Identify which cell holds the provided text, then report its (x, y) central coordinate. 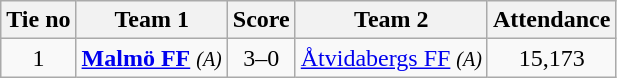
Malmö FF (A) (152, 58)
Team 2 (391, 20)
1 (38, 58)
Tie no (38, 20)
3–0 (261, 58)
Attendance (551, 20)
Score (261, 20)
15,173 (551, 58)
Team 1 (152, 20)
Åtvidabergs FF (A) (391, 58)
